Determine the [X, Y] coordinate at the center of the cell enclosing the given text.  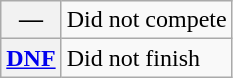
Did not compete [146, 20]
Did not finish [146, 58]
— [31, 20]
DNF [31, 58]
